Capture the cell that displays the provided text and extract its [x, y] central coordinate. 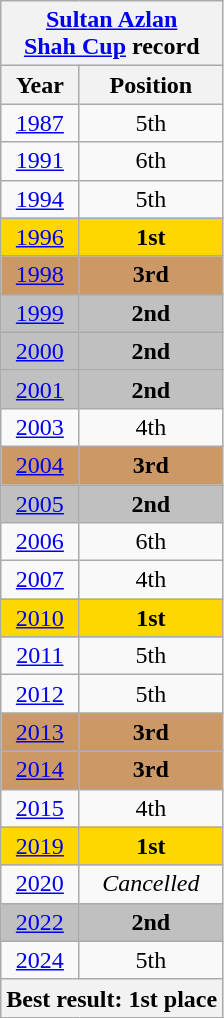
2024 [40, 960]
2006 [40, 542]
2007 [40, 580]
2005 [40, 503]
1998 [40, 275]
Cancelled [151, 884]
2011 [40, 656]
2015 [40, 808]
1994 [40, 199]
1991 [40, 161]
2001 [40, 389]
1996 [40, 237]
2014 [40, 770]
2004 [40, 465]
Sultan AzlanShah Cup record [112, 34]
1999 [40, 313]
Year [40, 85]
2022 [40, 922]
2020 [40, 884]
2012 [40, 694]
Position [151, 85]
2003 [40, 427]
Best result: 1st place [112, 998]
1987 [40, 123]
2010 [40, 618]
2019 [40, 846]
2013 [40, 732]
2000 [40, 351]
